Return the (x, y) coordinate for the center point of the cell that contains the specified text.  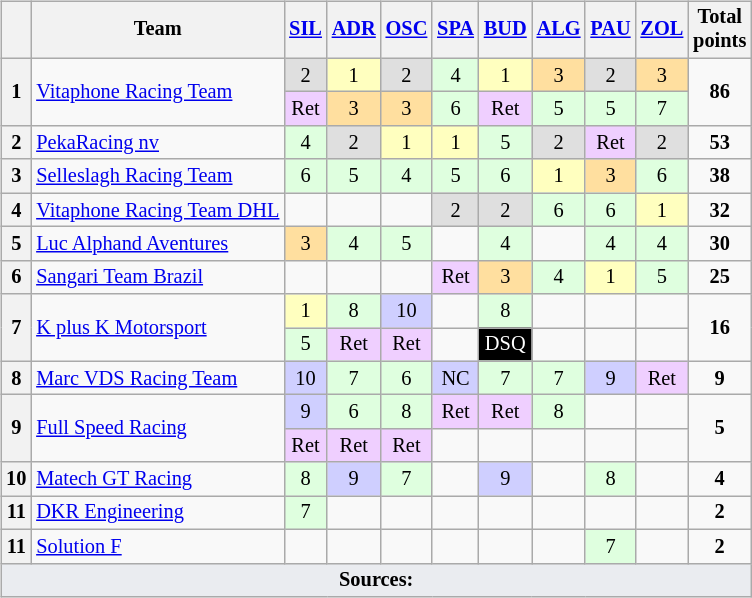
Marc VDS Racing Team (158, 378)
OSC (407, 30)
25 (720, 277)
86 (720, 92)
ALG (559, 30)
ADR (354, 30)
Sangari Team Brazil (158, 277)
Team (158, 30)
Vitaphone Racing Team DHL (158, 210)
16 (720, 328)
38 (720, 176)
ZOL (662, 30)
DKR Engineering (158, 513)
Matech GT Racing (158, 479)
PAU (610, 30)
SPA (456, 30)
Solution F (158, 546)
53 (720, 143)
32 (720, 210)
K plus K Motorsport (158, 328)
Full Speed Racing (158, 428)
NC (456, 378)
30 (720, 244)
Sources: (376, 580)
Vitaphone Racing Team (158, 92)
PekaRacing nv (158, 143)
DSQ (506, 345)
Luc Alphand Aventures (158, 244)
SIL (306, 30)
BUD (506, 30)
Totalpoints (720, 30)
Selleslagh Racing Team (158, 176)
